Identify which cell holds the provided text, then report its (x, y) central coordinate. 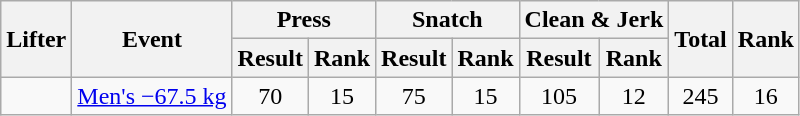
245 (701, 96)
Total (701, 39)
Men's −67.5 kg (152, 96)
105 (559, 96)
12 (634, 96)
Press (304, 20)
Lifter (36, 39)
70 (270, 96)
Snatch (448, 20)
Clean & Jerk (594, 20)
16 (766, 96)
75 (414, 96)
Event (152, 39)
